Return the [x, y] coordinate for the center point of the cell that contains the specified text.  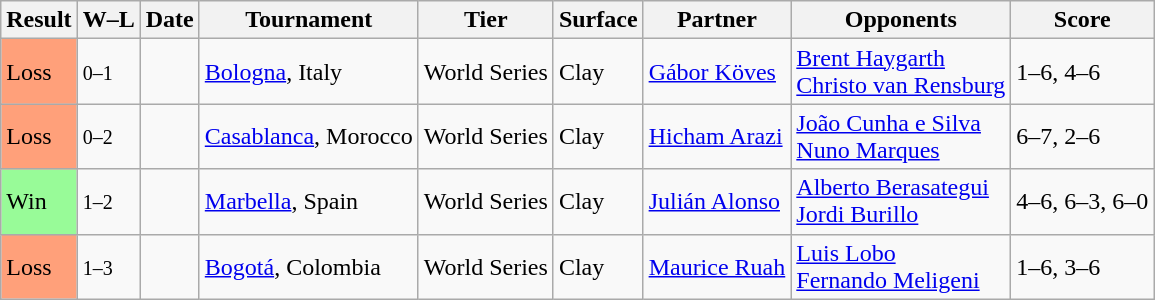
0–1 [108, 72]
0–2 [108, 136]
Partner [717, 20]
Brent Haygarth Christo van Rensburg [901, 72]
6–7, 2–6 [1082, 136]
Marbella, Spain [308, 202]
Surface [598, 20]
Tournament [308, 20]
Alberto Berasategui Jordi Burillo [901, 202]
Gábor Köves [717, 72]
Hicham Arazi [717, 136]
1–3 [108, 266]
Opponents [901, 20]
Bologna, Italy [308, 72]
Date [170, 20]
4–6, 6–3, 6–0 [1082, 202]
Win [39, 202]
João Cunha e Silva Nuno Marques [901, 136]
1–6, 3–6 [1082, 266]
Luis Lobo Fernando Meligeni [901, 266]
Score [1082, 20]
Casablanca, Morocco [308, 136]
Result [39, 20]
Tier [486, 20]
1–2 [108, 202]
1–6, 4–6 [1082, 72]
W–L [108, 20]
Bogotá, Colombia [308, 266]
Julián Alonso [717, 202]
Maurice Ruah [717, 266]
